Find where the given text appears and provide that cell's center as (x, y) coordinate. 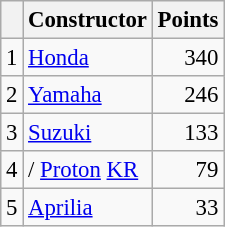
Points (188, 20)
79 (188, 170)
3 (12, 133)
/ Proton KR (88, 170)
340 (188, 58)
Suzuki (88, 133)
2 (12, 95)
Honda (88, 58)
Yamaha (88, 95)
246 (188, 95)
Aprilia (88, 208)
4 (12, 170)
5 (12, 208)
133 (188, 133)
33 (188, 208)
1 (12, 58)
Constructor (88, 20)
